Pinpoint the cell where the given text exists, returning its (X, Y) midpoint coordinate. 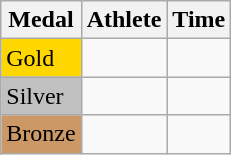
Medal (41, 20)
Silver (41, 96)
Gold (41, 58)
Athlete (124, 20)
Bronze (41, 134)
Time (199, 20)
